Pinpoint the cell where the given text exists, returning its [X, Y] midpoint coordinate. 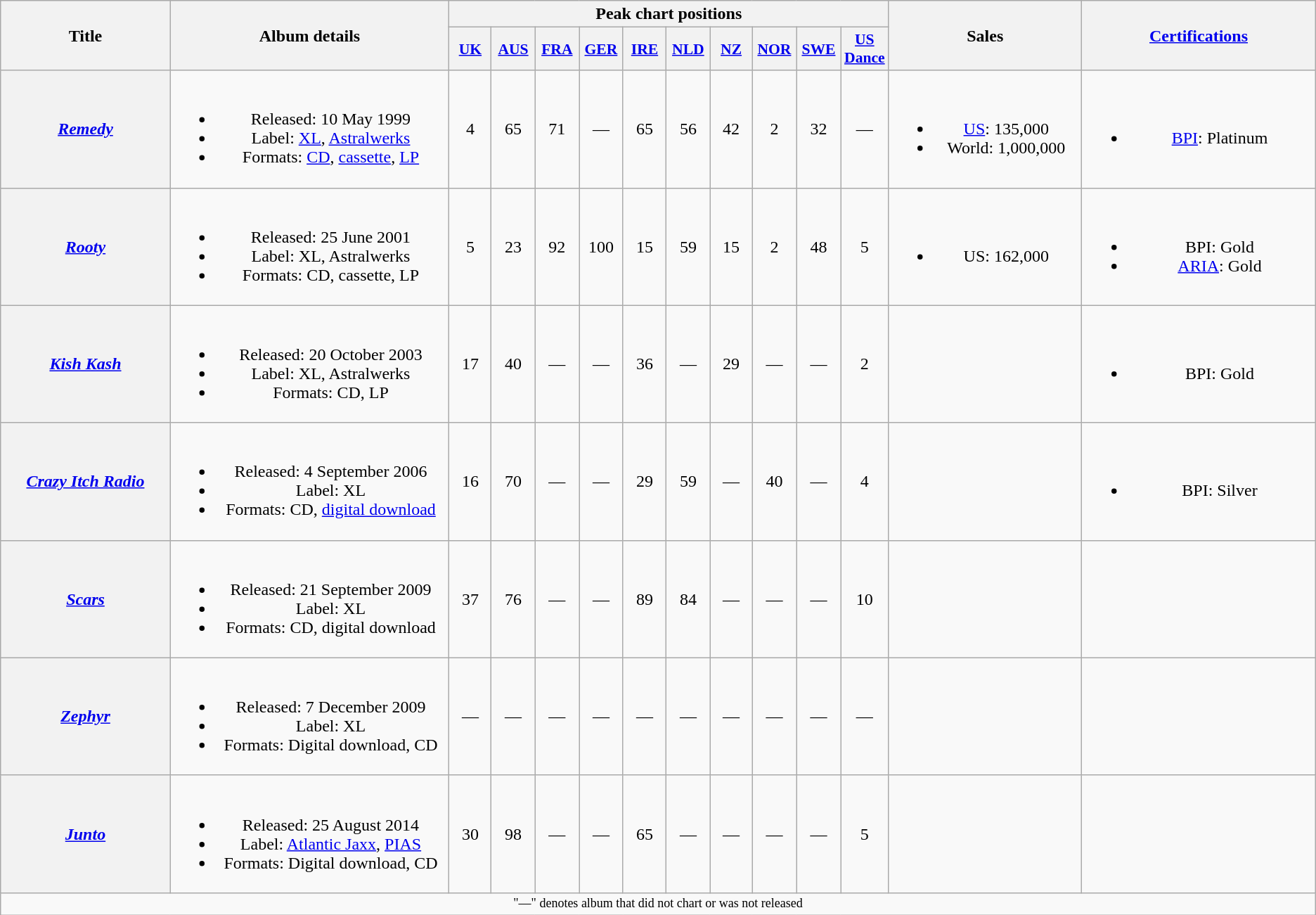
36 [644, 364]
Released: 21 September 2009Label: XLFormats: CD, digital download [309, 599]
76 [513, 599]
30 [470, 834]
Certifications [1199, 35]
42 [731, 129]
NOR [775, 49]
17 [470, 364]
US: 135,000World: 1,000,000 [986, 129]
Scars [86, 599]
100 [602, 246]
89 [644, 599]
Released: 4 September 2006Label: XLFormats: CD, digital download [309, 481]
71 [557, 129]
"—" denotes album that did not chart or was not released [658, 903]
US: 162,000 [986, 246]
Remedy [86, 129]
84 [689, 599]
BPI: Platinum [1199, 129]
NZ [731, 49]
AUS [513, 49]
GER [602, 49]
70 [513, 481]
Peak chart positions [669, 14]
SWE [818, 49]
92 [557, 246]
37 [470, 599]
BPI: GoldARIA: Gold [1199, 246]
56 [689, 129]
Kish Kash [86, 364]
Released: 10 May 1999Label: XL, AstralwerksFormats: CD, cassette, LP [309, 129]
Rooty [86, 246]
FRA [557, 49]
US Dance [865, 49]
Sales [986, 35]
Junto [86, 834]
Released: 25 August 2014Label: Atlantic Jaxx, PIASFormats: Digital download, CD [309, 834]
BPI: Gold [1199, 364]
Released: 20 October 2003Label: XL, AstralwerksFormats: CD, LP [309, 364]
23 [513, 246]
Title [86, 35]
UK [470, 49]
Released: 25 June 2001Label: XL, AstralwerksFormats: CD, cassette, LP [309, 246]
NLD [689, 49]
IRE [644, 49]
10 [865, 599]
Album details [309, 35]
98 [513, 834]
Crazy Itch Radio [86, 481]
16 [470, 481]
BPI: Silver [1199, 481]
Released: 7 December 2009Label: XLFormats: Digital download, CD [309, 716]
Zephyr [86, 716]
48 [818, 246]
32 [818, 129]
